From the cell containing the given text, extract its center point as [X, Y] coordinate. 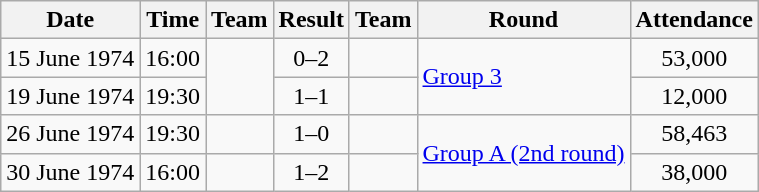
Time [173, 20]
Group 3 [524, 77]
19 June 1974 [70, 96]
12,000 [694, 96]
26 June 1974 [70, 134]
Result [311, 20]
38,000 [694, 172]
53,000 [694, 58]
Date [70, 20]
Attendance [694, 20]
58,463 [694, 134]
1–1 [311, 96]
15 June 1974 [70, 58]
0–2 [311, 58]
30 June 1974 [70, 172]
Round [524, 20]
1–2 [311, 172]
Group A (2nd round) [524, 153]
1–0 [311, 134]
